Identify which cell holds the provided text, then report its (x, y) central coordinate. 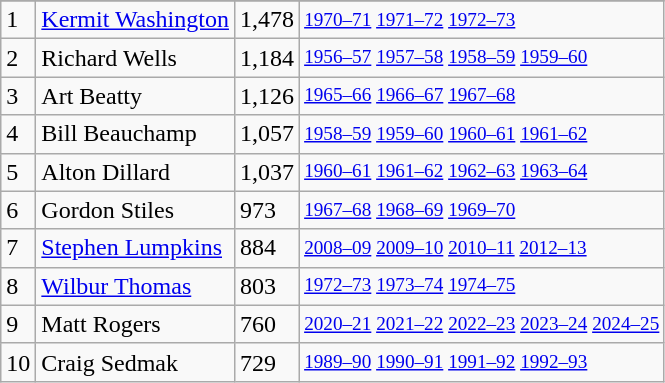
973 (266, 210)
3 (18, 96)
1967–68 1968–69 1969–70 (482, 210)
1960–61 1961–62 1962–63 1963–64 (482, 172)
1958–59 1959–60 1960–61 1961–62 (482, 134)
1989–90 1990–91 1991–92 1992–93 (482, 362)
803 (266, 286)
760 (266, 324)
1,057 (266, 134)
9 (18, 324)
10 (18, 362)
Richard Wells (136, 58)
1970–71 1971–72 1972–73 (482, 20)
1965–66 1966–67 1967–68 (482, 96)
Gordon Stiles (136, 210)
2020–21 2021–22 2022–23 2023–24 2024–25 (482, 324)
1,037 (266, 172)
4 (18, 134)
1972–73 1973–74 1974–75 (482, 286)
Matt Rogers (136, 324)
Kermit Washington (136, 20)
6 (18, 210)
Wilbur Thomas (136, 286)
2008–09 2009–10 2010–11 2012–13 (482, 248)
Bill Beauchamp (136, 134)
1956–57 1957–58 1958–59 1959–60 (482, 58)
Craig Sedmak (136, 362)
2 (18, 58)
7 (18, 248)
Art Beatty (136, 96)
8 (18, 286)
Stephen Lumpkins (136, 248)
1,184 (266, 58)
5 (18, 172)
729 (266, 362)
1,478 (266, 20)
1 (18, 20)
884 (266, 248)
Alton Dillard (136, 172)
1,126 (266, 96)
